Find where the given text appears and provide that cell's center as [X, Y] coordinate. 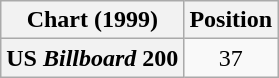
Chart (1999) [92, 20]
US Billboard 200 [92, 58]
37 [231, 58]
Position [231, 20]
